Scan for the cell matching the given text and deliver its [X, Y] coordinate at center. 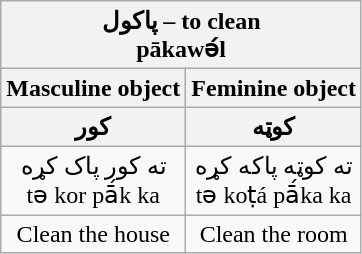
Masculine object [94, 88]
ته کور پاک کړهtә kor pā́k ka [94, 180]
کور [94, 127]
کوټه [274, 127]
پاکول – to cleanpākawә́l [182, 35]
ته کوټه پاکه کړهtә koṭá pā́ka ka [274, 180]
Clean the room [274, 233]
Clean the house [94, 233]
Feminine object [274, 88]
